Return the [x, y] coordinate for the center point of the cell that contains the specified text.  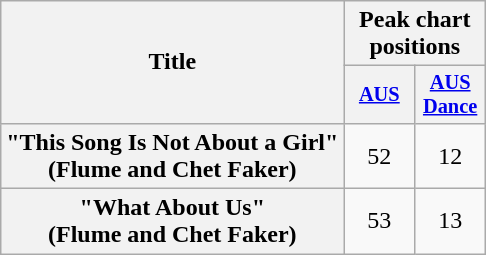
AUS [380, 95]
53 [380, 222]
Peak chart positions [415, 34]
52 [380, 156]
AUSDance [450, 95]
"This Song Is Not About a Girl"(Flume and Chet Faker) [172, 156]
13 [450, 222]
Title [172, 62]
12 [450, 156]
"What About Us"(Flume and Chet Faker) [172, 222]
